Determine the [x, y] coordinate at the center of the cell enclosing the given text.  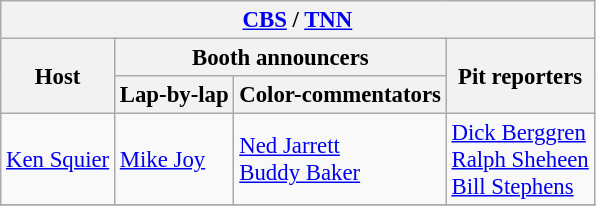
Dick Berggren Ralph Sheheen Bill Stephens [520, 160]
Pit reporters [520, 76]
Mike Joy [174, 160]
Ken Squier [58, 160]
Ned Jarrett Buddy Baker [340, 160]
Host [58, 76]
Color-commentators [340, 95]
Booth announcers [280, 58]
CBS / TNN [298, 20]
Lap-by-lap [174, 95]
